Capture the cell that displays the provided text and extract its [x, y] central coordinate. 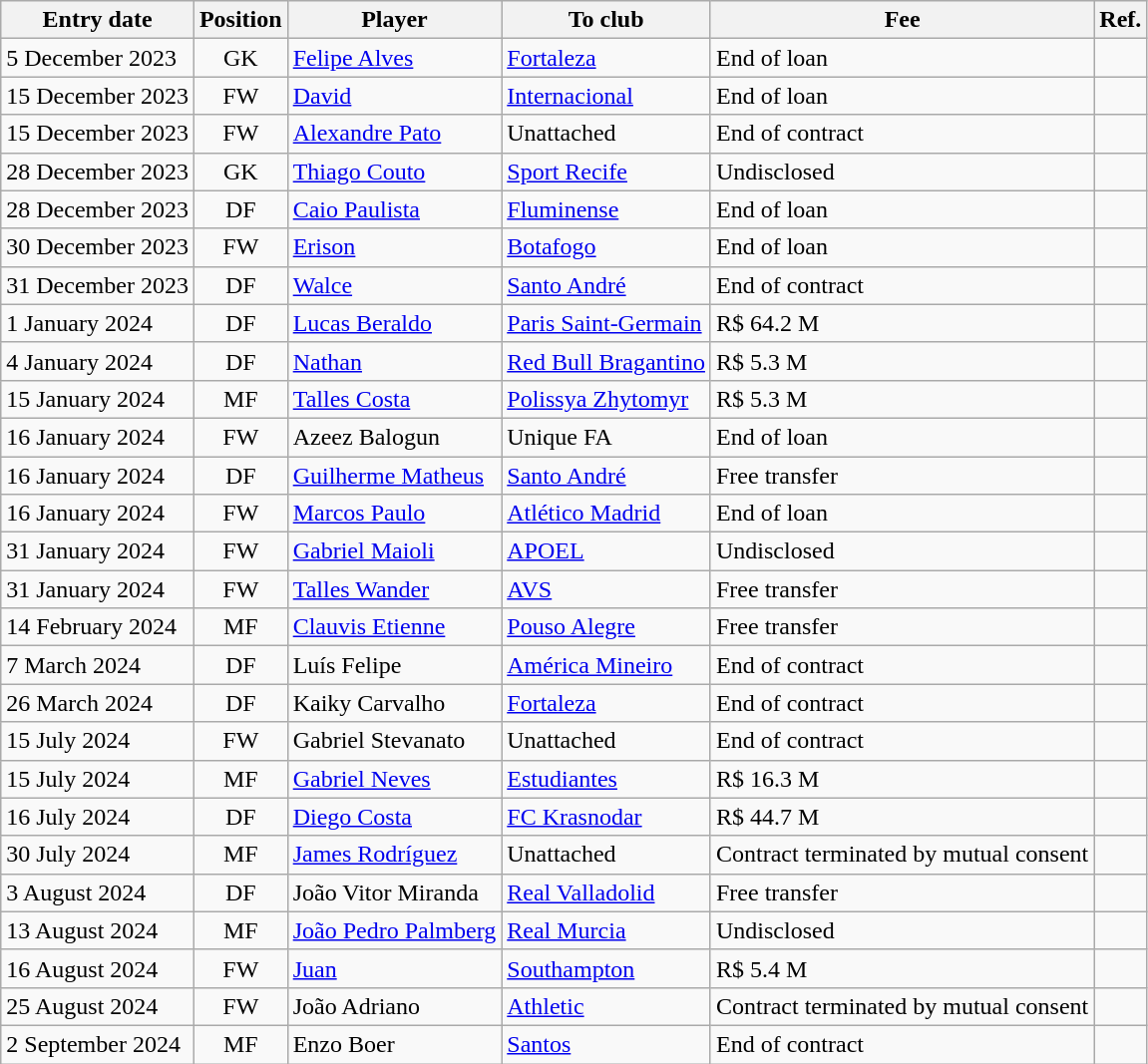
Player [395, 20]
Entry date [98, 20]
João Adriano [395, 1006]
R$ 16.3 M [902, 779]
APOEL [606, 551]
31 December 2023 [98, 285]
15 January 2024 [98, 399]
Real Murcia [606, 930]
Real Valladolid [606, 892]
Gabriel Maioli [395, 551]
Gabriel Stevanato [395, 741]
Diego Costa [395, 817]
David [395, 96]
13 August 2024 [98, 930]
R$ 5.4 M [902, 968]
Paris Saint-Germain [606, 323]
Clauvis Etienne [395, 627]
Guilherme Matheus [395, 476]
Polissya Zhytomyr [606, 399]
Juan [395, 968]
FC Krasnodar [606, 817]
1 January 2024 [98, 323]
Nathan [395, 361]
5 December 2023 [98, 58]
2 September 2024 [98, 1044]
Atlético Madrid [606, 514]
R$ 64.2 M [902, 323]
14 February 2024 [98, 627]
Fee [902, 20]
Thiago Couto [395, 172]
Enzo Boer [395, 1044]
26 March 2024 [98, 703]
7 March 2024 [98, 665]
João Vitor Miranda [395, 892]
Santos [606, 1044]
Unique FA [606, 437]
Estudiantes [606, 779]
Kaiky Carvalho [395, 703]
30 December 2023 [98, 247]
João Pedro Palmberg [395, 930]
Gabriel Neves [395, 779]
Azeez Balogun [395, 437]
To club [606, 20]
Lucas Beraldo [395, 323]
Pouso Alegre [606, 627]
Ref. [1121, 20]
Position [240, 20]
16 July 2024 [98, 817]
Fluminense [606, 209]
Luís Felipe [395, 665]
4 January 2024 [98, 361]
3 August 2024 [98, 892]
América Mineiro [606, 665]
Erison [395, 247]
Alexandre Pato [395, 134]
Talles Wander [395, 589]
30 July 2024 [98, 855]
James Rodríguez [395, 855]
Athletic [606, 1006]
Caio Paulista [395, 209]
Internacional [606, 96]
25 August 2024 [98, 1006]
16 August 2024 [98, 968]
Botafogo [606, 247]
Red Bull Bragantino [606, 361]
Talles Costa [395, 399]
Marcos Paulo [395, 514]
R$ 44.7 M [902, 817]
Sport Recife [606, 172]
AVS [606, 589]
Felipe Alves [395, 58]
Walce [395, 285]
Southampton [606, 968]
